Search for the cell housing the specified text and yield its (X, Y) center coordinate. 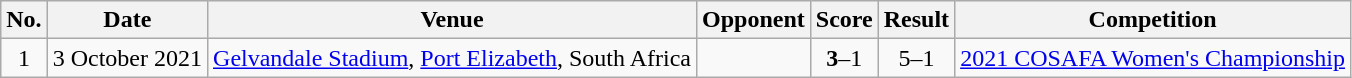
1 (24, 58)
Venue (452, 20)
3 October 2021 (127, 58)
Opponent (753, 20)
Date (127, 20)
3–1 (844, 58)
5–1 (916, 58)
Competition (1153, 20)
No. (24, 20)
Result (916, 20)
2021 COSAFA Women's Championship (1153, 58)
Score (844, 20)
Gelvandale Stadium, Port Elizabeth, South Africa (452, 58)
